For the text-containing cell, return its midpoint in (X, Y) coordinate format. 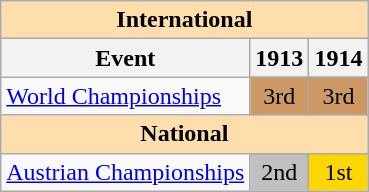
Austrian Championships (126, 172)
1st (338, 172)
World Championships (126, 96)
Event (126, 58)
2nd (280, 172)
National (184, 134)
1913 (280, 58)
1914 (338, 58)
International (184, 20)
